Determine the [X, Y] coordinate at the center of the cell enclosing the given text.  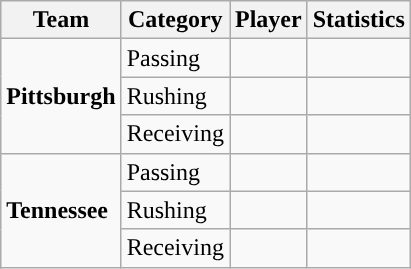
Player [269, 20]
Pittsburgh [61, 96]
Category [175, 20]
Tennessee [61, 210]
Team [61, 20]
Statistics [358, 20]
